From the cell containing the given text, extract its center point as [x, y] coordinate. 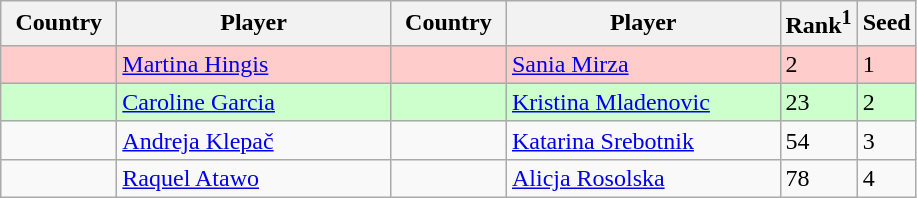
Rank1 [818, 24]
Caroline Garcia [254, 102]
Katarina Srebotnik [643, 140]
Raquel Atawo [254, 178]
54 [818, 140]
23 [818, 102]
4 [886, 178]
1 [886, 64]
Sania Mirza [643, 64]
3 [886, 140]
Alicja Rosolska [643, 178]
Kristina Mladenovic [643, 102]
78 [818, 178]
Seed [886, 24]
Andreja Klepač [254, 140]
Martina Hingis [254, 64]
